Capture the cell that displays the provided text and extract its [x, y] central coordinate. 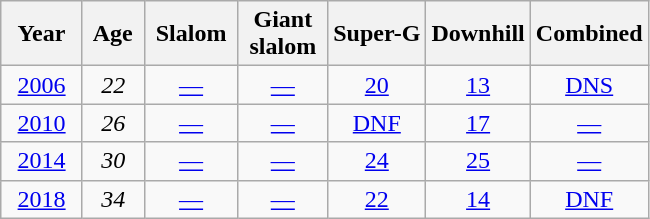
20 [377, 85]
14 [478, 199]
Super-G [377, 34]
2018 [42, 199]
24 [377, 161]
34 [113, 199]
Giant slalom [283, 34]
Combined [589, 34]
26 [113, 123]
2014 [42, 161]
Age [113, 34]
DNS [589, 85]
Year [42, 34]
25 [478, 161]
Downhill [478, 34]
Slalom [191, 34]
17 [478, 123]
2010 [42, 123]
2006 [42, 85]
13 [478, 85]
30 [113, 161]
